Search for the cell housing the specified text and yield its [X, Y] center coordinate. 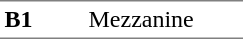
Mezzanine [164, 20]
B1 [42, 20]
